From the cell containing the given text, extract its center point as [x, y] coordinate. 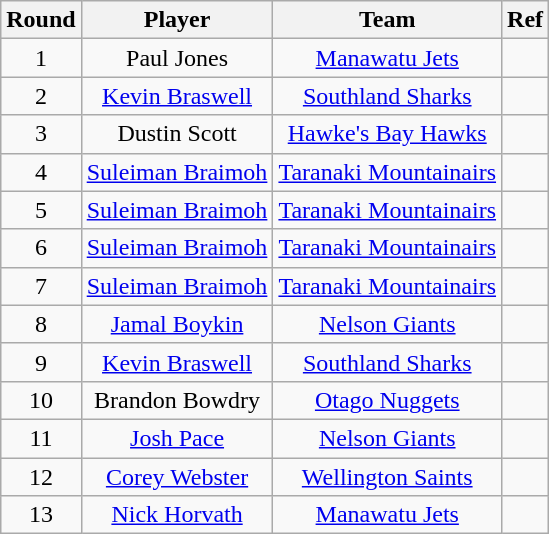
Wellington Saints [388, 477]
Ref [526, 20]
Team [388, 20]
Player [177, 20]
Nick Horvath [177, 515]
Paul Jones [177, 58]
5 [41, 210]
13 [41, 515]
12 [41, 477]
4 [41, 172]
Round [41, 20]
Josh Pace [177, 438]
10 [41, 400]
Dustin Scott [177, 134]
8 [41, 324]
Jamal Boykin [177, 324]
Otago Nuggets [388, 400]
2 [41, 96]
6 [41, 248]
7 [41, 286]
Corey Webster [177, 477]
3 [41, 134]
Hawke's Bay Hawks [388, 134]
11 [41, 438]
Brandon Bowdry [177, 400]
9 [41, 362]
1 [41, 58]
